Search for the cell housing the specified text and yield its (x, y) center coordinate. 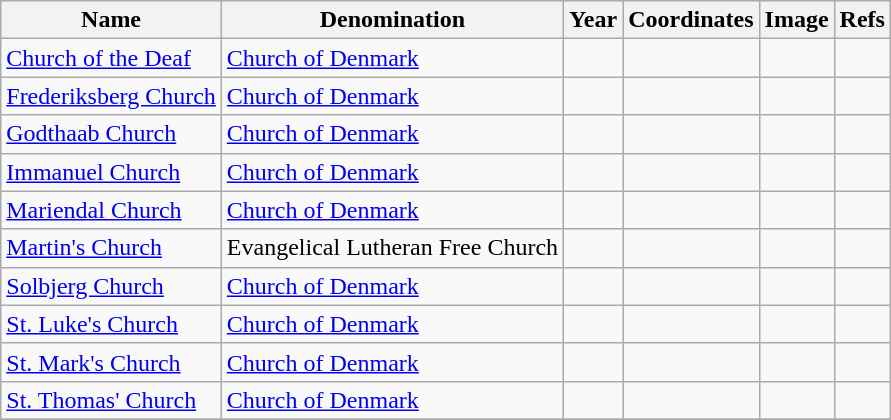
Solbjerg Church (112, 286)
St. Luke's Church (112, 324)
Frederiksberg Church (112, 96)
Martin's Church (112, 248)
St. Mark's Church (112, 362)
Coordinates (691, 20)
Year (594, 20)
Refs (862, 20)
Evangelical Lutheran Free Church (392, 248)
Denomination (392, 20)
Mariendal Church (112, 210)
Immanuel Church (112, 172)
Image (796, 20)
Name (112, 20)
Godthaab Church (112, 134)
Church of the Deaf (112, 58)
St. Thomas' Church (112, 400)
